Extract the (x, y) coordinate from the center of the cell holding the provided text.  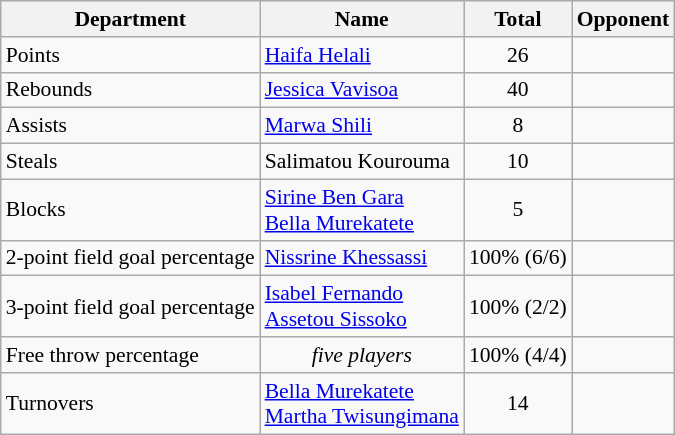
Rebounds (130, 90)
14 (518, 404)
Sirine Ben Gara Bella Murekatete (362, 210)
Total (518, 19)
Points (130, 55)
2-point field goal percentage (130, 258)
Jessica Vavisoa (362, 90)
Haifa Helali (362, 55)
Opponent (624, 19)
8 (518, 126)
Bella Murekatete Martha Twisungimana (362, 404)
100% (4/4) (518, 355)
40 (518, 90)
Department (130, 19)
100% (6/6) (518, 258)
Free throw percentage (130, 355)
Turnovers (130, 404)
5 (518, 210)
five players (362, 355)
100% (2/2) (518, 306)
Salimatou Kourouma (362, 162)
26 (518, 55)
Marwa Shili (362, 126)
Blocks (130, 210)
Steals (130, 162)
10 (518, 162)
Isabel Fernando Assetou Sissoko (362, 306)
Name (362, 19)
Assists (130, 126)
3-point field goal percentage (130, 306)
Nissrine Khessassi (362, 258)
